Detect which cell encompasses the target text, then output its [X, Y] center coordinate. 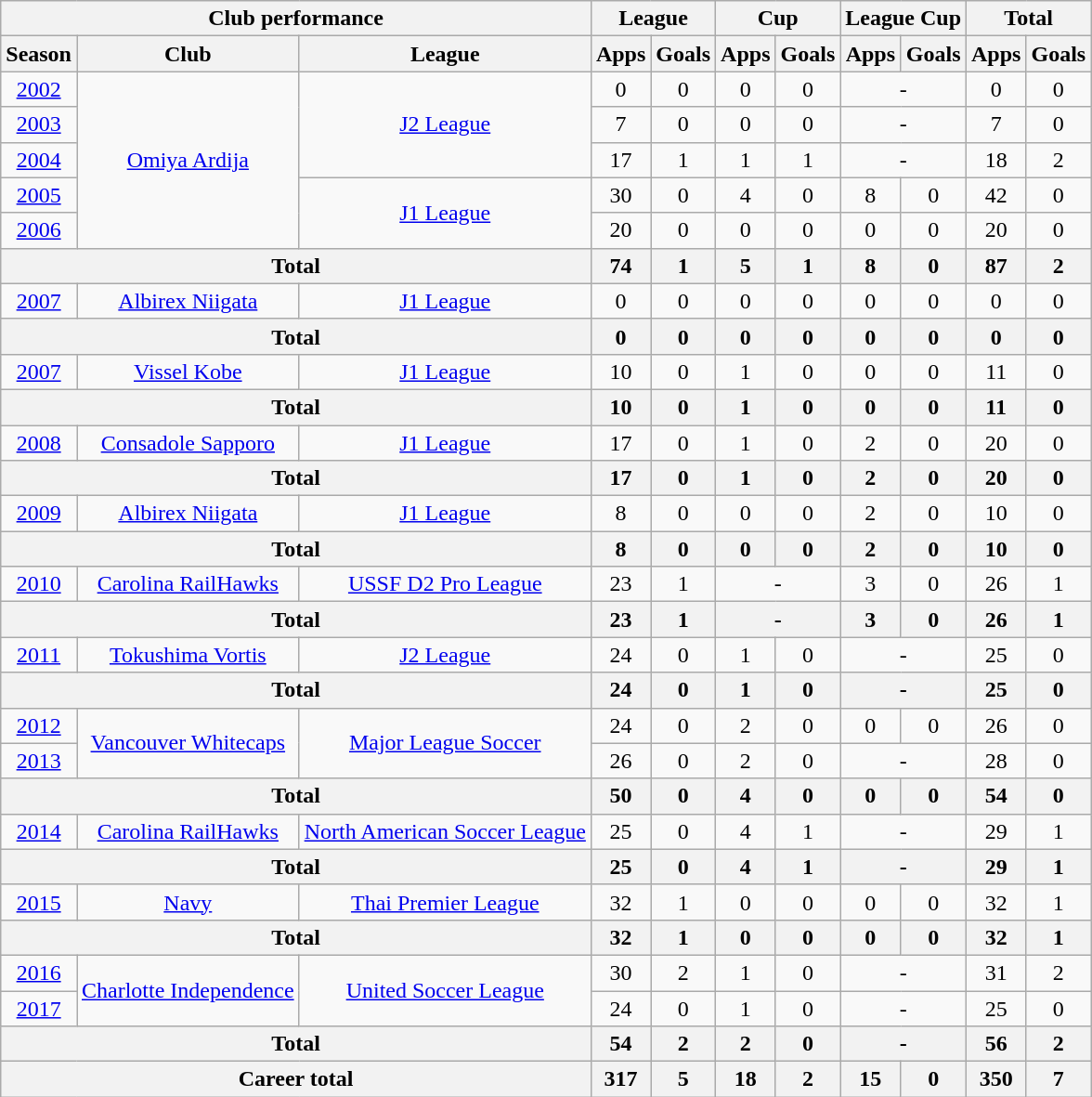
2005 [39, 195]
42 [996, 195]
2012 [39, 725]
350 [996, 1079]
United Soccer League [445, 990]
Career total [296, 1079]
Thai Premier League [445, 902]
87 [996, 266]
2003 [39, 124]
2009 [39, 514]
15 [871, 1079]
2016 [39, 973]
USSF D2 Pro League [445, 584]
2011 [39, 655]
Vissel Kobe [188, 372]
317 [620, 1079]
Cup [778, 19]
2013 [39, 761]
56 [996, 1044]
Navy [188, 902]
50 [620, 796]
31 [996, 973]
2010 [39, 584]
Season [39, 54]
League Cup [903, 19]
Omiya Ardija [188, 160]
North American Soccer League [445, 831]
Charlotte Independence [188, 990]
Major League Soccer [445, 743]
2014 [39, 831]
Tokushima Vortis [188, 655]
2006 [39, 230]
Consadole Sapporo [188, 443]
Club [188, 54]
Club performance [296, 19]
2008 [39, 443]
2004 [39, 160]
74 [620, 266]
2017 [39, 1008]
2015 [39, 902]
2002 [39, 89]
Vancouver Whitecaps [188, 743]
28 [996, 761]
